Find where the given text appears and provide that cell's center as [x, y] coordinate. 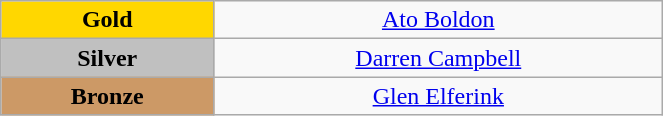
Gold [108, 20]
Darren Campbell [438, 58]
Bronze [108, 96]
Glen Elferink [438, 96]
Silver [108, 58]
Ato Boldon [438, 20]
